Provide the [x, y] coordinate of the cell's center where the given text is located.  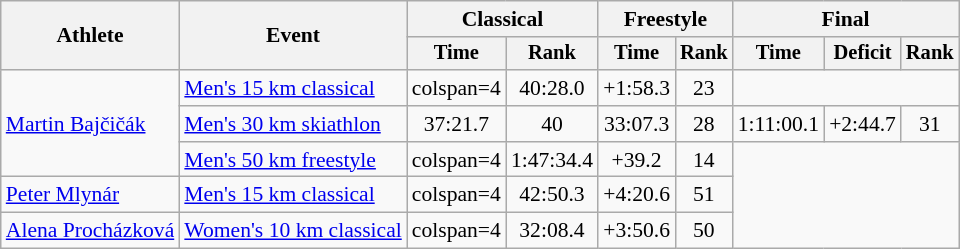
50 [704, 231]
Freestyle [665, 19]
+1:58.3 [636, 88]
+3:50.6 [636, 231]
37:21.7 [456, 124]
+2:44.7 [862, 124]
Athlete [90, 36]
42:50.3 [552, 195]
40 [552, 124]
14 [704, 160]
Alena Procházková [90, 231]
32:08.4 [552, 231]
23 [704, 88]
1:11:00.1 [778, 124]
Final [846, 19]
Men's 30 km skiathlon [293, 124]
51 [704, 195]
40:28.0 [552, 88]
1:47:34.4 [552, 160]
Classical [502, 19]
Women's 10 km classical [293, 231]
Event [293, 36]
28 [704, 124]
Deficit [862, 54]
+4:20.6 [636, 195]
Men's 50 km freestyle [293, 160]
Peter Mlynár [90, 195]
31 [930, 124]
33:07.3 [636, 124]
Martin Bajčičák [90, 124]
+39.2 [636, 160]
